Identify which cell holds the provided text, then report its (X, Y) central coordinate. 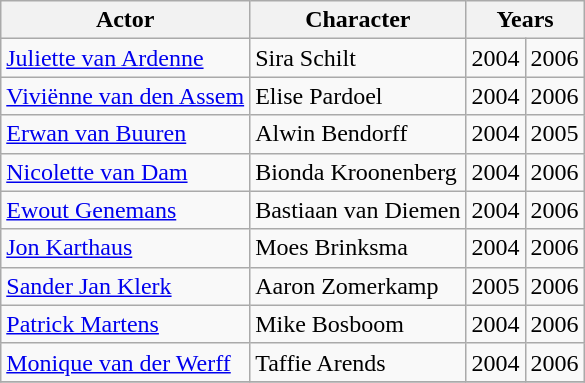
Sander Jan Klerk (126, 286)
Moes Brinksma (358, 248)
Mike Bosboom (358, 324)
Jon Karthaus (126, 248)
Juliette van Ardenne (126, 58)
Erwan van Buuren (126, 134)
Viviënne van den Assem (126, 96)
Ewout Genemans (126, 210)
Patrick Martens (126, 324)
Years (525, 20)
Actor (126, 20)
Monique van der Werff (126, 362)
Nicolette van Dam (126, 172)
Bionda Kroonenberg (358, 172)
Alwin Bendorff (358, 134)
Sira Schilt (358, 58)
Character (358, 20)
Taffie Arends (358, 362)
Bastiaan van Diemen (358, 210)
Aaron Zomerkamp (358, 286)
Elise Pardoel (358, 96)
